Identify which cell holds the provided text, then report its [X, Y] central coordinate. 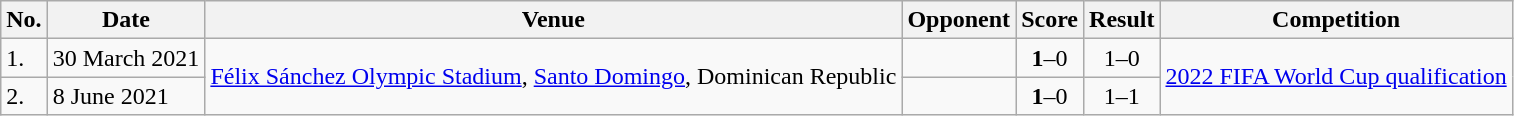
Félix Sánchez Olympic Stadium, Santo Domingo, Dominican Republic [554, 77]
Result [1122, 20]
1–1 [1122, 96]
Date [126, 20]
1. [24, 58]
Opponent [959, 20]
2022 FIFA World Cup qualification [1336, 77]
Score [1050, 20]
No. [24, 20]
Venue [554, 20]
30 March 2021 [126, 58]
8 June 2021 [126, 96]
2. [24, 96]
Competition [1336, 20]
